Detect which cell encompasses the target text, then output its [X, Y] center coordinate. 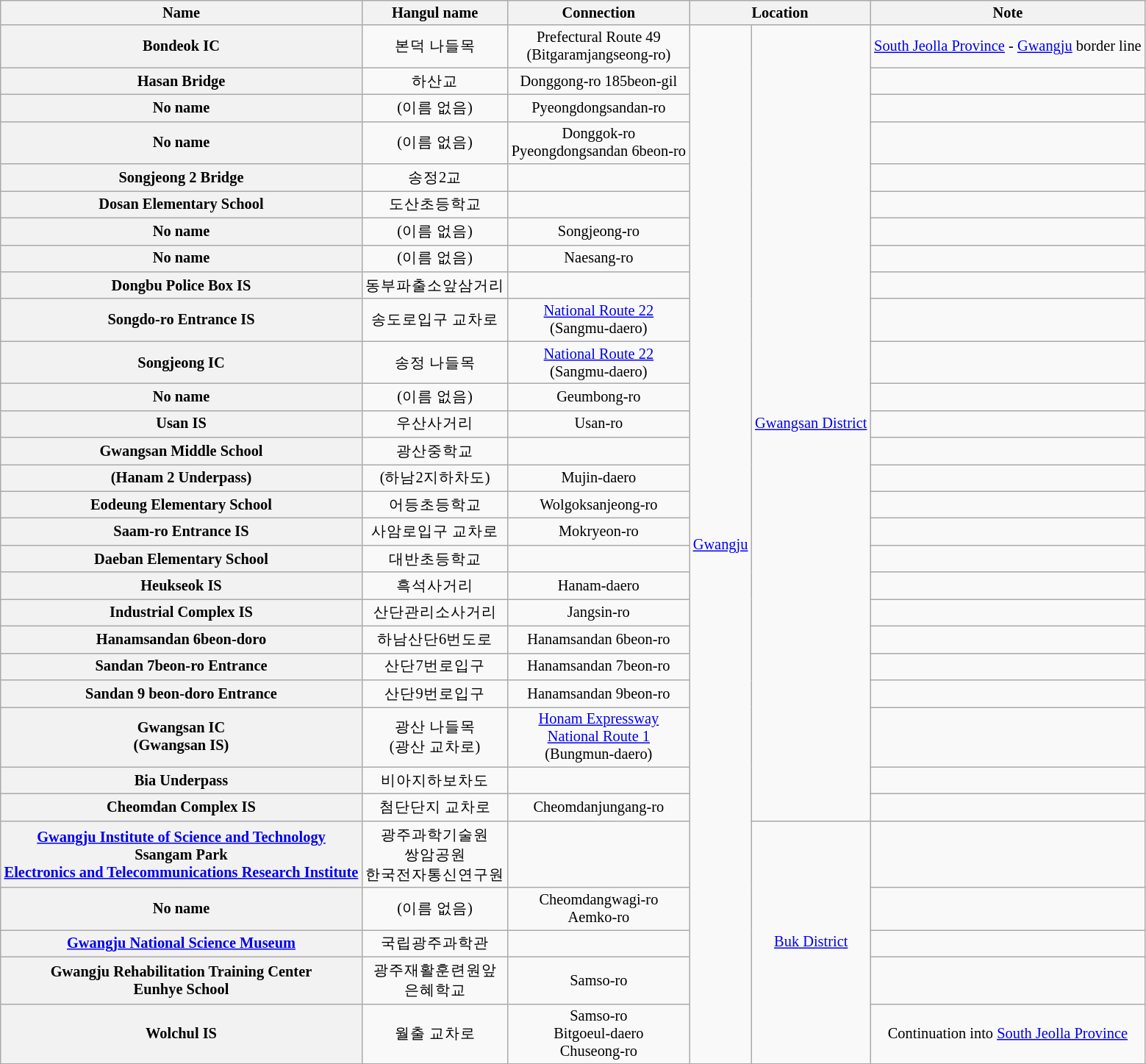
Pyeongdongsandan-ro [598, 107]
Songdo-ro Entrance IS [181, 320]
Donggok-roPyeongdongsandan 6beon-ro [598, 143]
송도로입구 교차로 [435, 320]
흑석사거리 [435, 585]
Location [780, 13]
Gwangju Rehabilitation Training CenterEunhye School [181, 980]
South Jeolla Province - Gwangju border line [1007, 46]
산단7번로입구 [435, 666]
Hanamsandan 6beon-doro [181, 640]
Usan IS [181, 424]
Naesang-ro [598, 259]
Connection [598, 13]
사암로입구 교차로 [435, 531]
Gwangju [720, 544]
Eodeung Elementary School [181, 504]
Songjeong 2 Bridge [181, 178]
광산중학교 [435, 451]
Prefectural Route 49(Bitgaramjangseong-ro) [598, 46]
Heukseok IS [181, 585]
Dosan Elementary School [181, 204]
대반초등학교 [435, 559]
광주과학기술원쌍암공원한국전자통신연구원 [435, 854]
송정 나들목 [435, 363]
산단관리소사거리 [435, 612]
Wolchul IS [181, 1034]
Hanamsandan 7beon-ro [598, 666]
Donggong-ro 185beon-gil [598, 81]
Hangul name [435, 13]
Industrial Complex IS [181, 612]
Cheomdan Complex IS [181, 807]
Bondeok IC [181, 46]
본덕 나들목 [435, 46]
Hasan Bridge [181, 81]
우산사거리 [435, 424]
하산교 [435, 81]
(하남2지하차도) [435, 478]
광주재활훈련원앞은혜학교 [435, 980]
Geumbong-ro [598, 397]
(Hanam 2 Underpass) [181, 478]
Note [1007, 13]
Saam-ro Entrance IS [181, 531]
산단9번로입구 [435, 693]
Buk District [811, 942]
광산 나들목(광산 교차로) [435, 737]
Sandan 9 beon-doro Entrance [181, 693]
Gwangsan District [811, 423]
Gwangju National Science Museum [181, 943]
Wolgoksanjeong-ro [598, 504]
Continuation into South Jeolla Province [1007, 1034]
Gwangsan Middle School [181, 451]
국립광주과학관 [435, 943]
Jangsin-ro [598, 612]
Cheomdanjungang-ro [598, 807]
Hanam-daero [598, 585]
Samso-roBitgoeul-daeroChuseong-ro [598, 1034]
Songjeong IC [181, 363]
Dongbu Police Box IS [181, 285]
Songjeong-ro [598, 231]
Name [181, 13]
Daeban Elementary School [181, 559]
비아지하보차도 [435, 781]
도산초등학교 [435, 204]
송정2교 [435, 178]
Bia Underpass [181, 781]
Mokryeon-ro [598, 531]
Cheomdangwagi-roAemko-ro [598, 909]
어등초등학교 [435, 504]
Hanamsandan 6beon-ro [598, 640]
월출 교차로 [435, 1034]
Gwangsan IC(Gwangsan IS) [181, 737]
Gwangju Institute of Science and TechnologySsangam ParkElectronics and Telecommunications Research Institute [181, 854]
Hanamsandan 9beon-ro [598, 693]
Mujin-daero [598, 478]
첨단단지 교차로 [435, 807]
Usan-ro [598, 424]
Sandan 7beon-ro Entrance [181, 666]
Samso-ro [598, 980]
동부파출소앞삼거리 [435, 285]
Honam ExpresswayNational Route 1(Bungmun-daero) [598, 737]
하남산단6번도로 [435, 640]
